Search for the cell housing the specified text and yield its [X, Y] center coordinate. 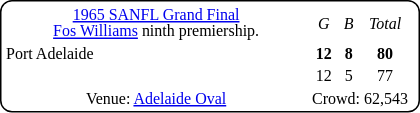
80 [386, 54]
8 [349, 54]
Port Adelaide [156, 54]
5 [349, 76]
Total [386, 22]
B [349, 22]
1965 SANFL Grand FinalFos Williams ninth premiership. [156, 22]
G [324, 22]
Crowd: 62,543 [360, 98]
Venue: Adelaide Oval [156, 98]
77 [386, 76]
